Find where the given text appears and provide that cell's center as (X, Y) coordinate. 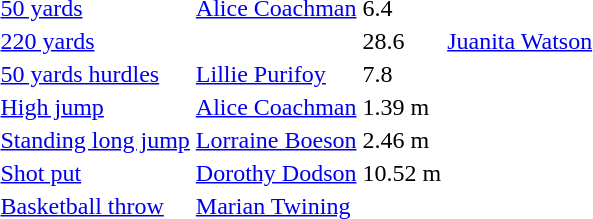
Dorothy Dodson (276, 173)
10.52 m (402, 173)
2.46 m (402, 140)
Alice Coachman (276, 107)
1.39 m (402, 107)
7.8 (402, 74)
28.6 (402, 41)
Lorraine Boeson (276, 140)
Lillie Purifoy (276, 74)
